Return (x, y) of the center of cell containing provided text 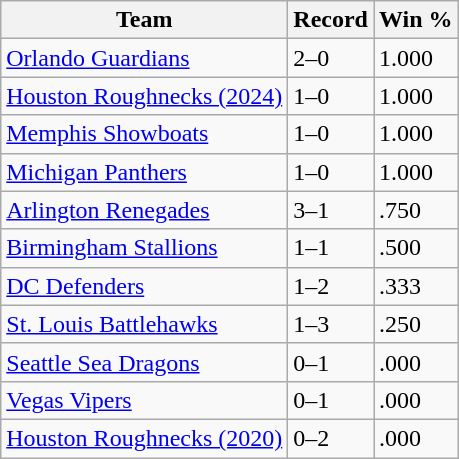
Birmingham Stallions (144, 248)
0–2 (331, 438)
DC Defenders (144, 286)
3–1 (331, 210)
Team (144, 20)
Seattle Sea Dragons (144, 362)
.750 (416, 210)
Michigan Panthers (144, 172)
.500 (416, 248)
St. Louis Battlehawks (144, 324)
1–2 (331, 286)
.333 (416, 286)
Memphis Showboats (144, 134)
2–0 (331, 58)
Orlando Guardians (144, 58)
Win % (416, 20)
Arlington Renegades (144, 210)
1–3 (331, 324)
Vegas Vipers (144, 400)
.250 (416, 324)
Houston Roughnecks (2024) (144, 96)
Houston Roughnecks (2020) (144, 438)
1–1 (331, 248)
Record (331, 20)
